Return the (X, Y) coordinate for the center point of the cell that contains the specified text.  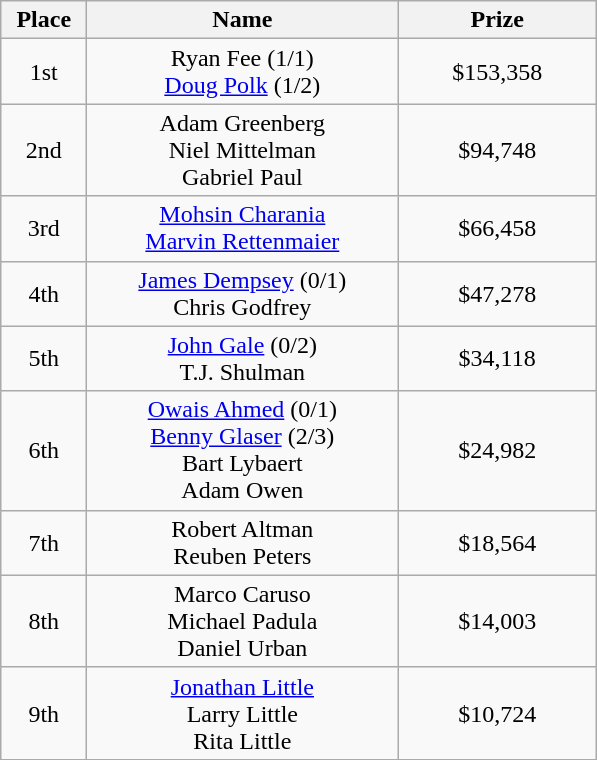
4th (44, 294)
Adam GreenbergNiel MittelmanGabriel Paul (242, 150)
Ryan Fee (1/1)Doug Polk (1/2) (242, 72)
Mohsin CharaniaMarvin Rettenmaier (242, 228)
$47,278 (498, 294)
Prize (498, 20)
$34,118 (498, 358)
Owais Ahmed (0/1)Benny Glaser (2/3)Bart LybaertAdam Owen (242, 450)
7th (44, 542)
3rd (44, 228)
$18,564 (498, 542)
$14,003 (498, 621)
5th (44, 358)
James Dempsey (0/1)Chris Godfrey (242, 294)
6th (44, 450)
Jonathan LittleLarry LittleRita Little (242, 713)
$66,458 (498, 228)
Robert AltmanReuben Peters (242, 542)
Name (242, 20)
John Gale (0/2)T.J. Shulman (242, 358)
8th (44, 621)
Marco CarusoMichael PadulaDaniel Urban (242, 621)
$24,982 (498, 450)
9th (44, 713)
2nd (44, 150)
$94,748 (498, 150)
$10,724 (498, 713)
1st (44, 72)
$153,358 (498, 72)
Place (44, 20)
